Pinpoint the cell where the given text exists, returning its [X, Y] midpoint coordinate. 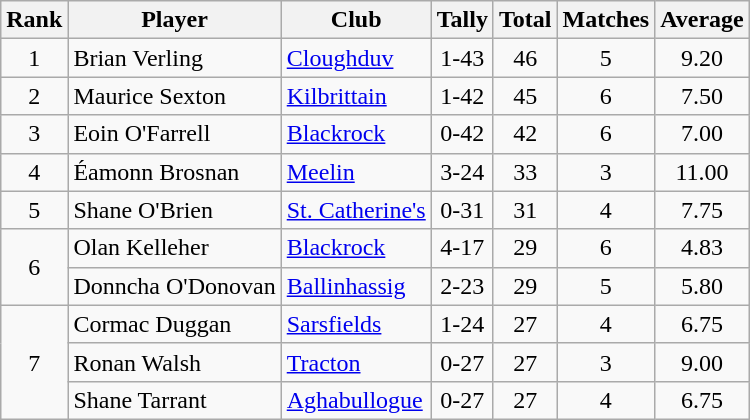
Maurice Sexton [174, 96]
Cloughduv [356, 58]
Ballinhassig [356, 286]
Tally [462, 20]
Sarsfields [356, 324]
Cormac Duggan [174, 324]
Ronan Walsh [174, 362]
Club [356, 20]
33 [525, 172]
St. Catherine's [356, 210]
Player [174, 20]
Rank [34, 20]
7.50 [702, 96]
11.00 [702, 172]
9.00 [702, 362]
0-42 [462, 134]
1-42 [462, 96]
5.80 [702, 286]
2-23 [462, 286]
Shane Tarrant [174, 400]
Total [525, 20]
7.75 [702, 210]
Eoin O'Farrell [174, 134]
0-31 [462, 210]
Éamonn Brosnan [174, 172]
Matches [606, 20]
Olan Kelleher [174, 248]
45 [525, 96]
4-17 [462, 248]
1 [34, 58]
1-24 [462, 324]
7 [34, 362]
7.00 [702, 134]
42 [525, 134]
Tracton [356, 362]
4.83 [702, 248]
46 [525, 58]
Shane O'Brien [174, 210]
Kilbrittain [356, 96]
3-24 [462, 172]
Meelin [356, 172]
1-43 [462, 58]
Donncha O'Donovan [174, 286]
9.20 [702, 58]
31 [525, 210]
2 [34, 96]
Aghabullogue [356, 400]
Brian Verling [174, 58]
Average [702, 20]
